Identify which cell holds the provided text, then report its (x, y) central coordinate. 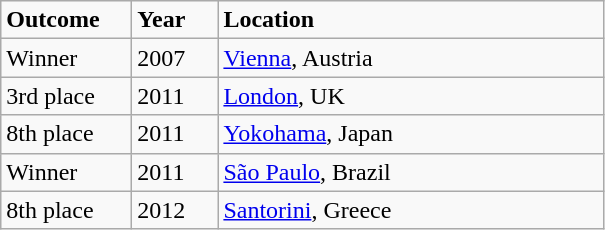
São Paulo, Brazil (411, 172)
Santorini, Greece (411, 210)
London, UK (411, 96)
Vienna, Austria (411, 58)
Location (411, 20)
Yokohama, Japan (411, 134)
2012 (175, 210)
3rd place (66, 96)
2007 (175, 58)
Outcome (66, 20)
Year (175, 20)
